From the cell containing the given text, extract its center point as [X, Y] coordinate. 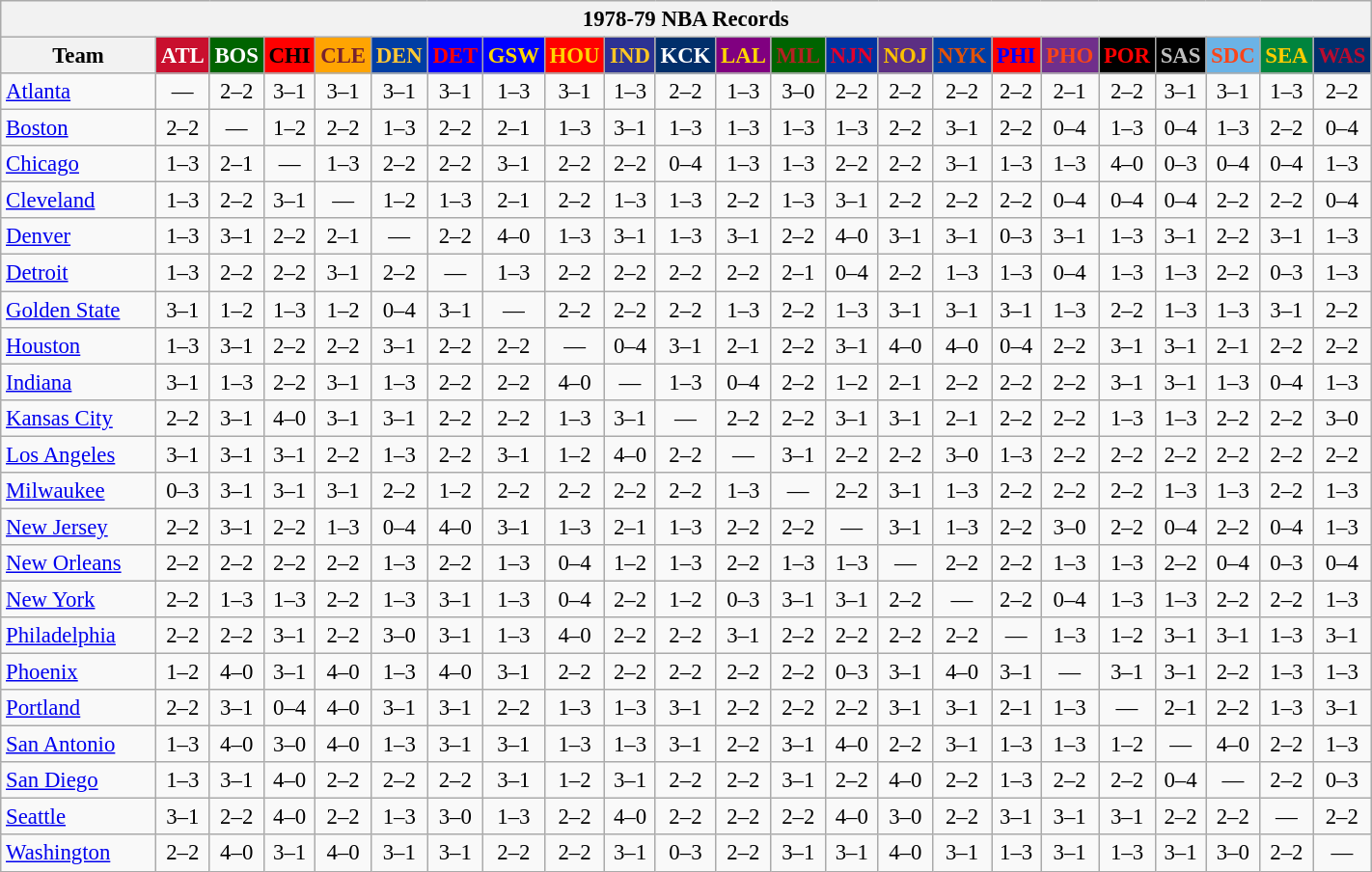
1978-79 NBA Records [686, 19]
Golden State [79, 310]
Cleveland [79, 201]
San Antonio [79, 745]
Detroit [79, 273]
New Orleans [79, 563]
IND [630, 56]
Phoenix [79, 672]
New York [79, 599]
SEA [1287, 56]
Seattle [79, 817]
Washington [79, 854]
PHI [1017, 56]
San Diego [79, 780]
MIL [798, 56]
ATL [182, 56]
LAL [743, 56]
DEN [399, 56]
KCK [685, 56]
SDC [1233, 56]
SAS [1180, 56]
CLE [343, 56]
CHI [289, 56]
GSW [514, 56]
Milwaukee [79, 491]
Boston [79, 128]
Indiana [79, 382]
Los Angeles [79, 454]
Chicago [79, 164]
Denver [79, 236]
Kansas City [79, 418]
PHO [1070, 56]
DET [455, 56]
Team [79, 56]
Philadelphia [79, 636]
NYK [961, 56]
HOU [575, 56]
NJN [851, 56]
BOS [236, 56]
Houston [79, 345]
NOJ [905, 56]
Portland [79, 708]
WAS [1342, 56]
Atlanta [79, 92]
New Jersey [79, 527]
POR [1127, 56]
